Find where the given text appears and provide that cell's center as (X, Y) coordinate. 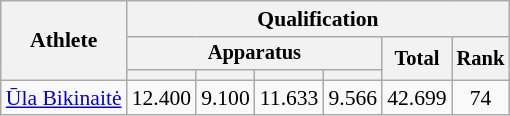
12.400 (162, 98)
42.699 (416, 98)
Apparatus (255, 54)
9.566 (352, 98)
Ūla Bikinaitė (64, 98)
Athlete (64, 40)
Rank (481, 58)
74 (481, 98)
9.100 (226, 98)
Qualification (318, 19)
11.633 (290, 98)
Total (416, 58)
